Return the (x, y) coordinate for the center point of the cell that contains the specified text.  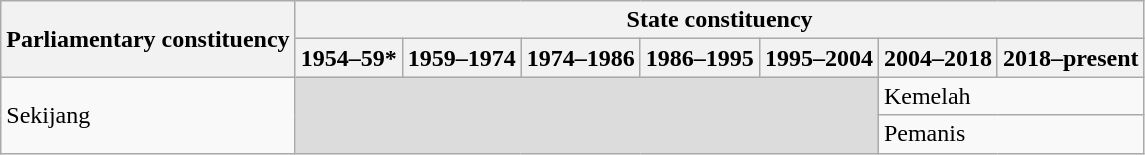
Kemelah (1011, 96)
1995–2004 (818, 58)
2018–present (1070, 58)
Parliamentary constituency (148, 39)
Sekijang (148, 115)
1959–1974 (462, 58)
1974–1986 (580, 58)
1954–59* (348, 58)
Pemanis (1011, 134)
1986–1995 (700, 58)
2004–2018 (938, 58)
State constituency (720, 20)
